For the text-containing cell, return its midpoint in [X, Y] coordinate format. 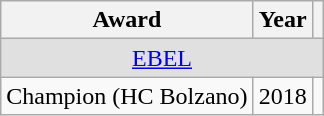
Year [282, 20]
Champion (HC Bolzano) [127, 96]
Award [127, 20]
2018 [282, 96]
EBEL [162, 58]
